Provide the [x, y] coordinate of the cell's center where the given text is located.  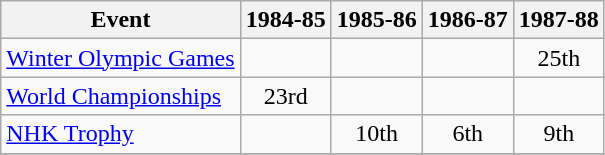
9th [558, 134]
Winter Olympic Games [120, 58]
25th [558, 58]
23rd [286, 96]
1985-86 [376, 20]
6th [468, 134]
10th [376, 134]
1987-88 [558, 20]
1986-87 [468, 20]
Event [120, 20]
1984-85 [286, 20]
NHK Trophy [120, 134]
World Championships [120, 96]
